Return (X, Y) of the center of cell containing provided text 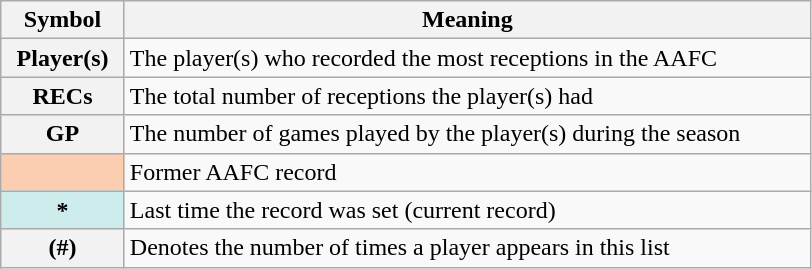
Former AAFC record (467, 172)
(#) (63, 248)
RECs (63, 96)
* (63, 210)
Last time the record was set (current record) (467, 210)
The player(s) who recorded the most receptions in the AAFC (467, 58)
Player(s) (63, 58)
The number of games played by the player(s) during the season (467, 134)
Meaning (467, 20)
The total number of receptions the player(s) had (467, 96)
Symbol (63, 20)
GP (63, 134)
Denotes the number of times a player appears in this list (467, 248)
